Return the [X, Y] coordinate for the center point of the cell that contains the specified text.  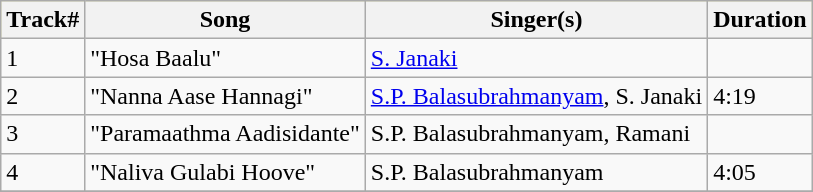
Track# [43, 20]
2 [43, 96]
S. Janaki [536, 58]
3 [43, 134]
4:05 [760, 172]
"Nanna Aase Hannagi" [226, 96]
S.P. Balasubrahmanyam, S. Janaki [536, 96]
Song [226, 20]
Duration [760, 20]
1 [43, 58]
S.P. Balasubrahmanyam [536, 172]
Singer(s) [536, 20]
"Paramaathma Aadisidante" [226, 134]
4 [43, 172]
"Naliva Gulabi Hoove" [226, 172]
4:19 [760, 96]
"Hosa Baalu" [226, 58]
S.P. Balasubrahmanyam, Ramani [536, 134]
